Search for the cell housing the specified text and yield its [x, y] center coordinate. 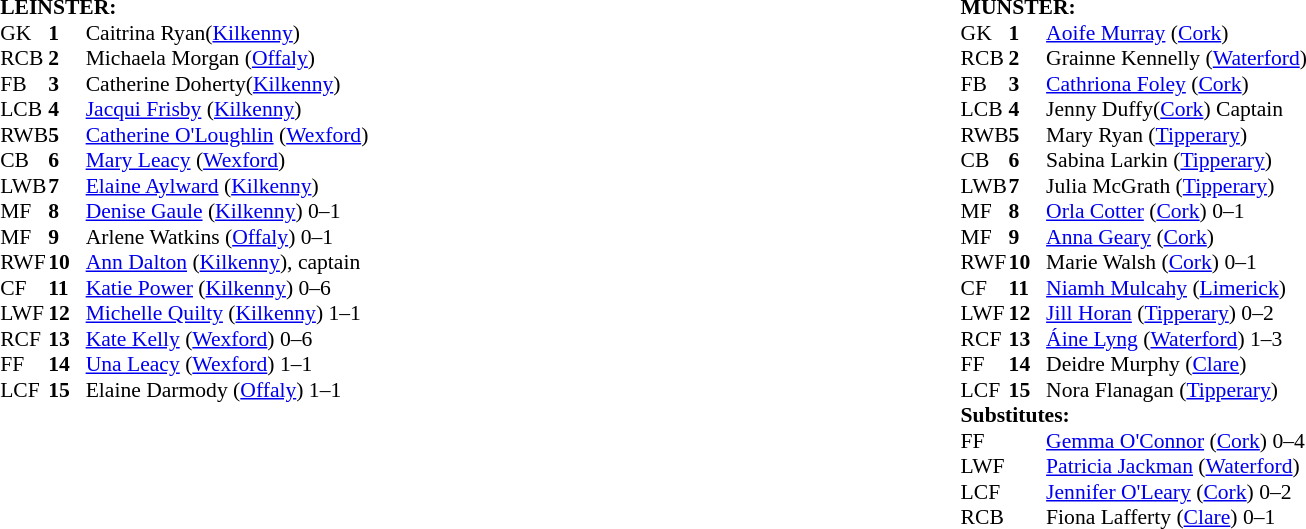
Ann Dalton (Kilkenny), captain [228, 263]
Denise Gaule (Kilkenny) 0–1 [228, 211]
Elaine Darmody (Offaly) 1–1 [228, 390]
Catherine Doherty(Kilkenny) [228, 84]
Kate Kelly (Wexford) 0–6 [228, 339]
Mary Leacy (Wexford) [228, 161]
Elaine Aylward (Kilkenny) [228, 186]
Una Leacy (Wexford) 1–1 [228, 365]
Michelle Quilty (Kilkenny) 1–1 [228, 313]
Katie Power (Kilkenny) 0–6 [228, 288]
Catherine O'Loughlin (Wexford) [228, 135]
Caitrina Ryan(Kilkenny) [228, 33]
Arlene Watkins (Offaly) 0–1 [228, 237]
Jacqui Frisby (Kilkenny) [228, 109]
Michaela Morgan (Offaly) [228, 59]
